From the cell containing the given text, extract its center point as (X, Y) coordinate. 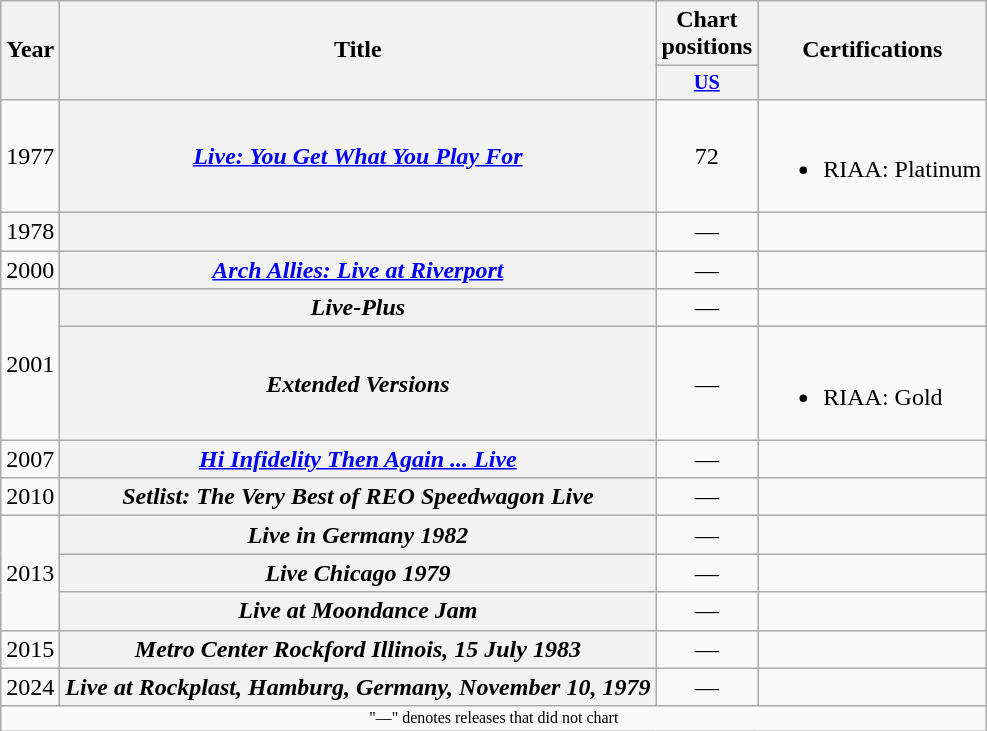
RIAA: Platinum (872, 156)
2015 (30, 649)
2007 (30, 459)
Live in Germany 1982 (358, 535)
US (707, 83)
1978 (30, 232)
Hi Infidelity Then Again ... Live (358, 459)
"—" denotes releases that did not chart (494, 718)
Setlist: The Very Best of REO Speedwagon Live (358, 497)
Live at Rockplast, Hamburg, Germany, November 10, 1979 (358, 687)
Certifications (872, 50)
Chart positions (707, 34)
Title (358, 50)
2010 (30, 497)
2013 (30, 573)
Live-Plus (358, 308)
Metro Center Rockford Illinois, 15 July 1983 (358, 649)
Live Chicago 1979 (358, 573)
1977 (30, 156)
2001 (30, 364)
Year (30, 50)
72 (707, 156)
Live at Moondance Jam (358, 611)
Extended Versions (358, 384)
RIAA: Gold (872, 384)
2024 (30, 687)
2000 (30, 270)
Live: You Get What You Play For (358, 156)
Arch Allies: Live at Riverport (358, 270)
